Locate the cell with the specified text and output its [X, Y] center coordinate. 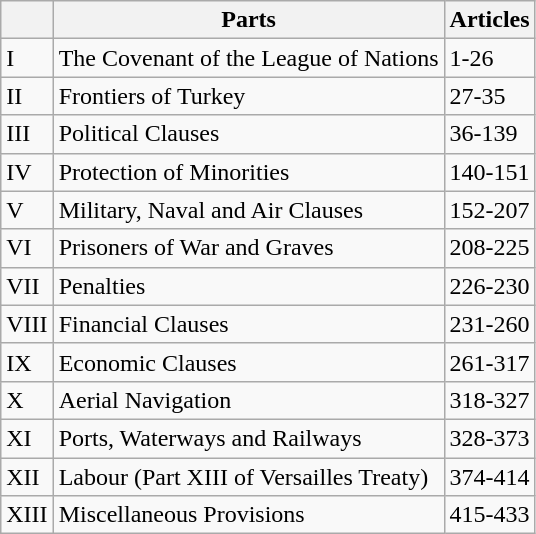
VI [27, 248]
II [27, 96]
IX [27, 362]
IV [27, 172]
208-225 [490, 248]
I [27, 58]
Ports, Waterways and Railways [248, 438]
The Covenant of the League of Nations [248, 58]
1-26 [490, 58]
261-317 [490, 362]
Articles [490, 20]
III [27, 134]
V [27, 210]
415-433 [490, 515]
Aerial Navigation [248, 400]
X [27, 400]
Parts [248, 20]
Prisoners of War and Graves [248, 248]
VIII [27, 324]
152-207 [490, 210]
XII [27, 477]
Miscellaneous Provisions [248, 515]
VII [27, 286]
Protection of Minorities [248, 172]
Frontiers of Turkey [248, 96]
XI [27, 438]
Military, Naval and Air Clauses [248, 210]
140-151 [490, 172]
27-35 [490, 96]
328-373 [490, 438]
318-327 [490, 400]
Financial Clauses [248, 324]
231-260 [490, 324]
Labour (Part XIII of Versailles Treaty) [248, 477]
XIII [27, 515]
Penalties [248, 286]
36-139 [490, 134]
226-230 [490, 286]
Political Clauses [248, 134]
374-414 [490, 477]
Economic Clauses [248, 362]
